Search for the cell housing the specified text and yield its [x, y] center coordinate. 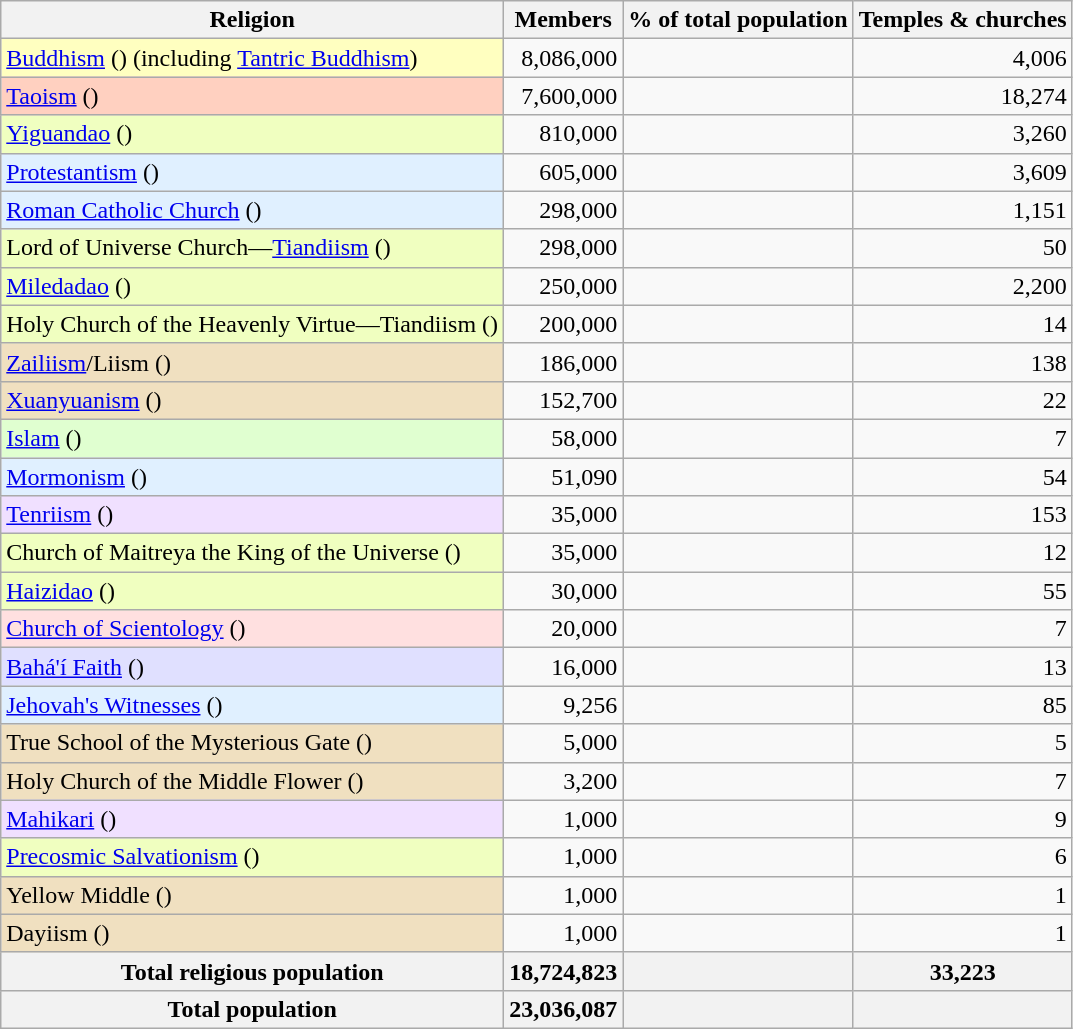
54 [962, 477]
Religion [252, 20]
Church of Maitreya the King of the Universe () [252, 553]
True School of the Mysterious Gate () [252, 743]
Zailiism/Liism () [252, 362]
Lord of Universe Church—Tiandiism () [252, 248]
% of total population [738, 20]
9,256 [564, 705]
5 [962, 743]
Jehovah's Witnesses () [252, 705]
85 [962, 705]
50 [962, 248]
153 [962, 515]
22 [962, 400]
Yiguandao () [252, 134]
18,274 [962, 96]
7,600,000 [564, 96]
Holy Church of the Heavenly Virtue—Tiandiism () [252, 324]
Total population [252, 1009]
Bahá'í Faith () [252, 667]
8,086,000 [564, 58]
2,200 [962, 286]
18,724,823 [564, 971]
9 [962, 819]
Total religious population [252, 971]
14 [962, 324]
16,000 [564, 667]
Haizidao () [252, 591]
30,000 [564, 591]
138 [962, 362]
Dayiism () [252, 933]
Protestantism () [252, 172]
3,609 [962, 172]
186,000 [564, 362]
1,151 [962, 210]
Yellow Middle () [252, 895]
152,700 [564, 400]
12 [962, 553]
Xuanyuanism () [252, 400]
Church of Scientology () [252, 629]
Miledadao () [252, 286]
Mormonism () [252, 477]
Taoism () [252, 96]
55 [962, 591]
605,000 [564, 172]
3,200 [564, 781]
Holy Church of the Middle Flower () [252, 781]
Islam () [252, 438]
3,260 [962, 134]
20,000 [564, 629]
13 [962, 667]
200,000 [564, 324]
58,000 [564, 438]
Roman Catholic Church () [252, 210]
23,036,087 [564, 1009]
51,090 [564, 477]
Buddhism () (including Tantric Buddhism) [252, 58]
810,000 [564, 134]
4,006 [962, 58]
33,223 [962, 971]
Members [564, 20]
Mahikari () [252, 819]
Precosmic Salvationism () [252, 857]
250,000 [564, 286]
6 [962, 857]
5,000 [564, 743]
Temples & churches [962, 20]
Tenriism () [252, 515]
